Return the (x, y) coordinate for the center point of the cell that contains the specified text.  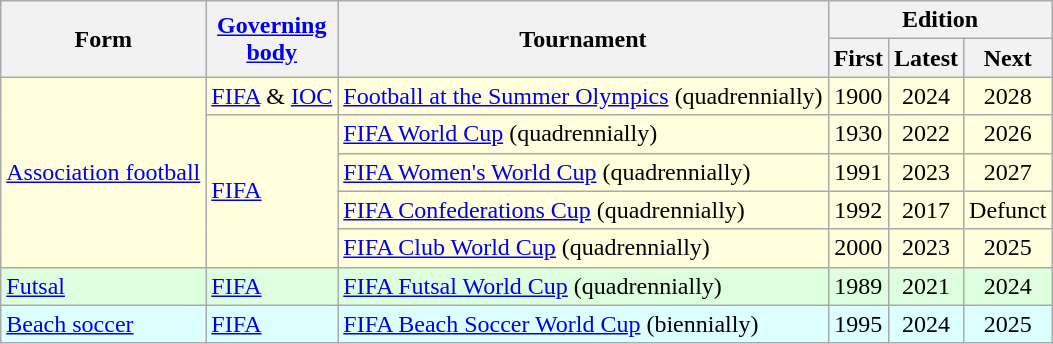
2028 (1008, 96)
Governingbody (272, 39)
1989 (858, 286)
FIFA Women's World Cup (quadrennially) (583, 172)
FIFA World Cup (quadrennially) (583, 134)
1995 (858, 324)
FIFA Confederations Cup (quadrennially) (583, 210)
2026 (1008, 134)
Association football (104, 172)
Futsal (104, 286)
1992 (858, 210)
Beach soccer (104, 324)
1900 (858, 96)
2017 (926, 210)
Football at the Summer Olympics (quadrennially) (583, 96)
FIFA & IOC (272, 96)
Latest (926, 58)
FIFA Beach Soccer World Cup (biennially) (583, 324)
FIFA Club World Cup (quadrennially) (583, 248)
Tournament (583, 39)
First (858, 58)
Form (104, 39)
2027 (1008, 172)
Edition (940, 20)
1991 (858, 172)
2000 (858, 248)
FIFA Futsal World Cup (quadrennially) (583, 286)
Defunct (1008, 210)
2021 (926, 286)
1930 (858, 134)
Next (1008, 58)
2022 (926, 134)
